Identify which cell holds the provided text, then report its (x, y) central coordinate. 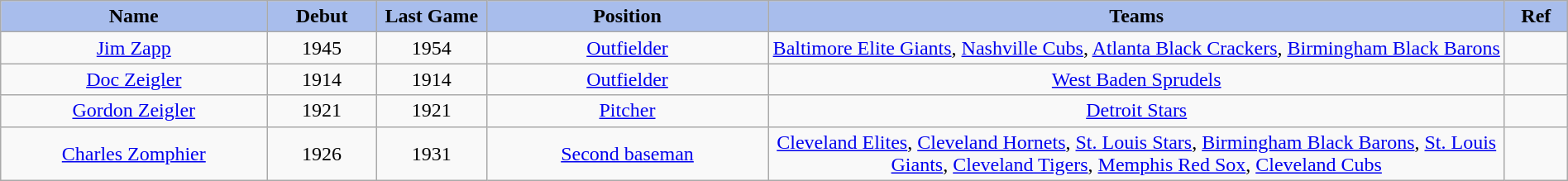
Cleveland Elites, Cleveland Hornets, St. Louis Stars, Birmingham Black Barons, St. Louis Giants, Cleveland Tigers, Memphis Red Sox, Cleveland Cubs (1136, 154)
1926 (323, 154)
Debut (323, 17)
Ref (1536, 17)
West Baden Sprudels (1136, 79)
Detroit Stars (1136, 111)
Last Game (432, 17)
1931 (432, 154)
1945 (323, 48)
Pitcher (627, 111)
Doc Zeigler (134, 79)
Gordon Zeigler (134, 111)
Position (627, 17)
Jim Zapp (134, 48)
1954 (432, 48)
Name (134, 17)
Baltimore Elite Giants, Nashville Cubs, Atlanta Black Crackers, Birmingham Black Barons (1136, 48)
Charles Zomphier (134, 154)
Second baseman (627, 154)
Teams (1136, 17)
